Scan for the cell matching the given text and deliver its (x, y) coordinate at center. 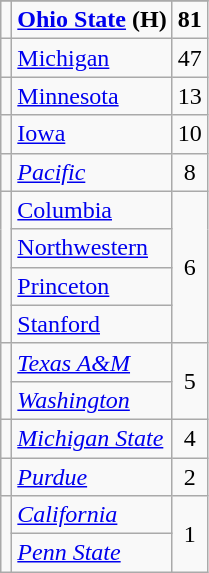
Michigan (92, 58)
Washington (92, 400)
13 (190, 96)
10 (190, 134)
1 (190, 534)
4 (190, 438)
47 (190, 58)
Iowa (92, 134)
Pacific (92, 172)
Princeton (92, 286)
Penn State (92, 553)
Texas A&M (92, 362)
8 (190, 172)
Minnesota (92, 96)
81 (190, 20)
Purdue (92, 477)
Northwestern (92, 248)
5 (190, 381)
Stanford (92, 324)
6 (190, 267)
California (92, 515)
2 (190, 477)
Ohio State (H) (92, 20)
Columbia (92, 210)
Michigan State (92, 438)
